Extract the [x, y] coordinate from the center of the cell holding the provided text.  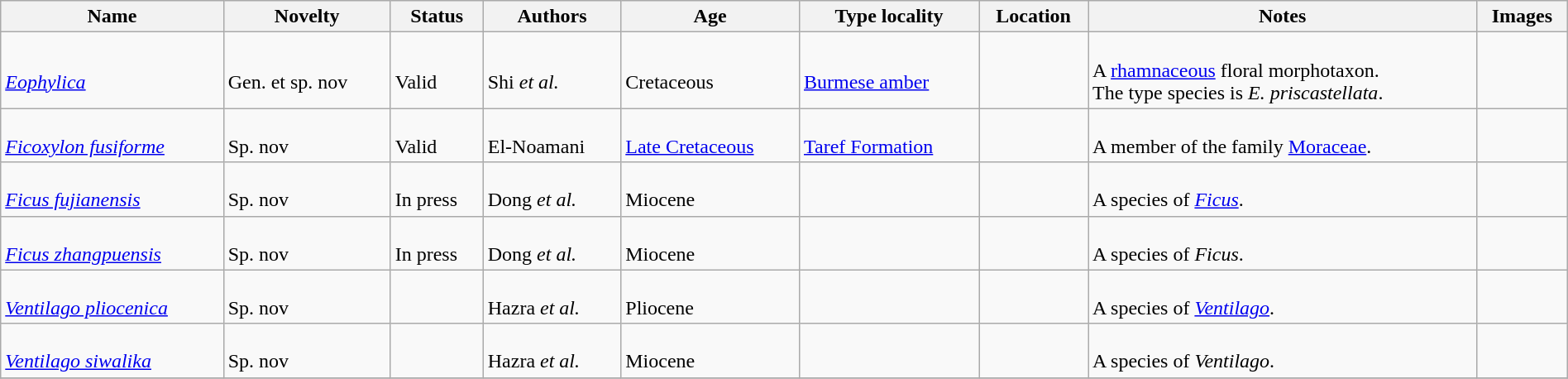
Ficus zhangpuensis [112, 243]
Gen. et sp. nov [307, 70]
Cretaceous [710, 70]
Name [112, 17]
Late Cretaceous [710, 136]
Age [710, 17]
Location [1034, 17]
Eophylica [112, 70]
A member of the family Moraceae. [1283, 136]
Authors [552, 17]
Type locality [888, 17]
Notes [1283, 17]
A rhamnaceous floral morphotaxon. The type species is E. priscastellata. [1283, 70]
Ficoxylon fusiforme [112, 136]
Ventilago pliocenica [112, 296]
Pliocene [710, 296]
Images [1523, 17]
Status [437, 17]
Shi et al. [552, 70]
Taref Formation [888, 136]
Burmese amber [888, 70]
Novelty [307, 17]
Ventilago siwalika [112, 351]
Ficus fujianensis [112, 189]
El-Noamani [552, 136]
